Detect which cell encompasses the target text, then output its (X, Y) center coordinate. 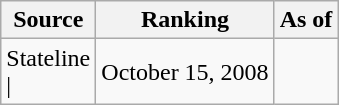
Stateline| (48, 72)
Ranking (185, 20)
October 15, 2008 (185, 72)
As of (306, 20)
Source (48, 20)
